Return the (X, Y) coordinate for the center point of the cell that contains the specified text.  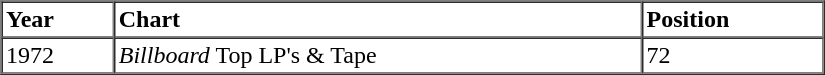
72 (732, 56)
Position (732, 20)
Year (58, 20)
Chart (378, 20)
Billboard Top LP's & Tape (378, 56)
1972 (58, 56)
